From the cell containing the given text, extract its center point as [x, y] coordinate. 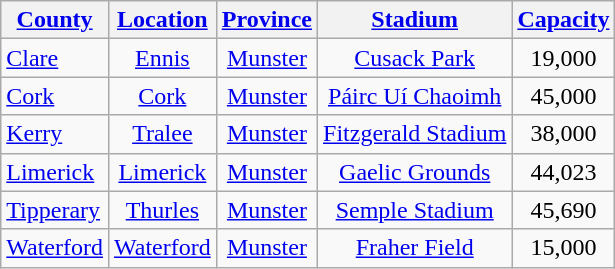
Tipperary [55, 210]
Province [266, 20]
45,000 [564, 96]
45,690 [564, 210]
Thurles [162, 210]
Tralee [162, 134]
Fraher Field [415, 248]
Clare [55, 58]
Gaelic Grounds [415, 172]
Ennis [162, 58]
County [55, 20]
Kerry [55, 134]
Location [162, 20]
Stadium [415, 20]
44,023 [564, 172]
38,000 [564, 134]
Fitzgerald Stadium [415, 134]
Cusack Park [415, 58]
Semple Stadium [415, 210]
15,000 [564, 248]
Páirc Uí Chaoimh [415, 96]
19,000 [564, 58]
Capacity [564, 20]
